Scan for the cell matching the given text and deliver its [x, y] coordinate at center. 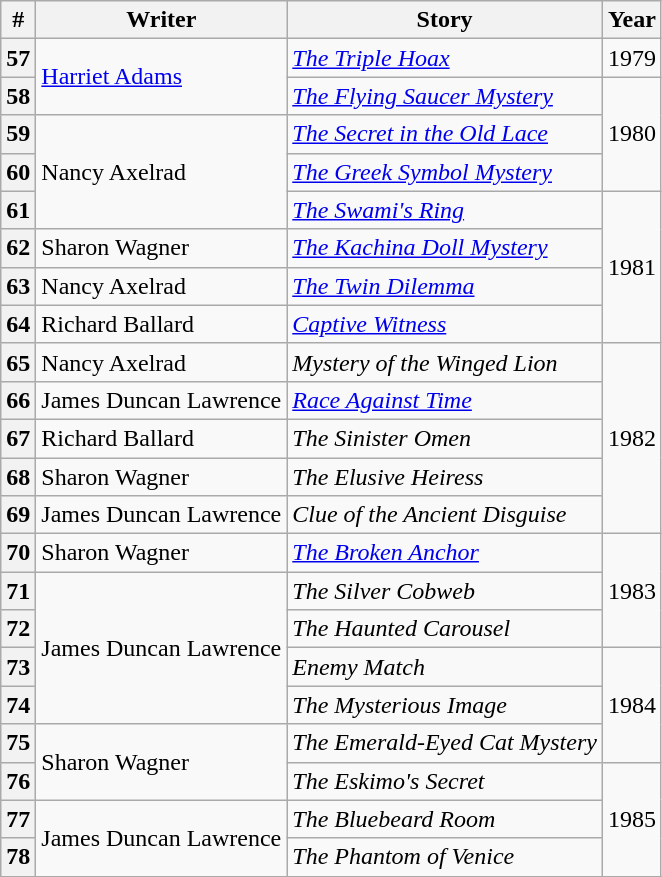
The Twin Dilemma [445, 286]
Story [445, 20]
70 [18, 553]
The Silver Cobweb [445, 591]
The Mysterious Image [445, 705]
1982 [632, 438]
73 [18, 667]
57 [18, 58]
1983 [632, 591]
69 [18, 515]
The Greek Symbol Mystery [445, 172]
1984 [632, 705]
78 [18, 857]
76 [18, 781]
The Emerald-Eyed Cat Mystery [445, 743]
59 [18, 134]
63 [18, 286]
Clue of the Ancient Disguise [445, 515]
71 [18, 591]
1985 [632, 819]
The Secret in the Old Lace [445, 134]
Year [632, 20]
Captive Witness [445, 324]
Enemy Match [445, 667]
# [18, 20]
Writer [162, 20]
72 [18, 629]
64 [18, 324]
The Broken Anchor [445, 553]
The Phantom of Venice [445, 857]
68 [18, 477]
The Elusive Heiress [445, 477]
1979 [632, 58]
The Eskimo's Secret [445, 781]
61 [18, 210]
60 [18, 172]
62 [18, 248]
The Swami's Ring [445, 210]
The Triple Hoax [445, 58]
The Flying Saucer Mystery [445, 96]
58 [18, 96]
1981 [632, 267]
74 [18, 705]
Harriet Adams [162, 77]
65 [18, 362]
Race Against Time [445, 400]
The Kachina Doll Mystery [445, 248]
Mystery of the Winged Lion [445, 362]
The Bluebeard Room [445, 819]
The Sinister Omen [445, 438]
67 [18, 438]
77 [18, 819]
75 [18, 743]
66 [18, 400]
The Haunted Carousel [445, 629]
1980 [632, 134]
